Return (X, Y) of the center of cell containing provided text 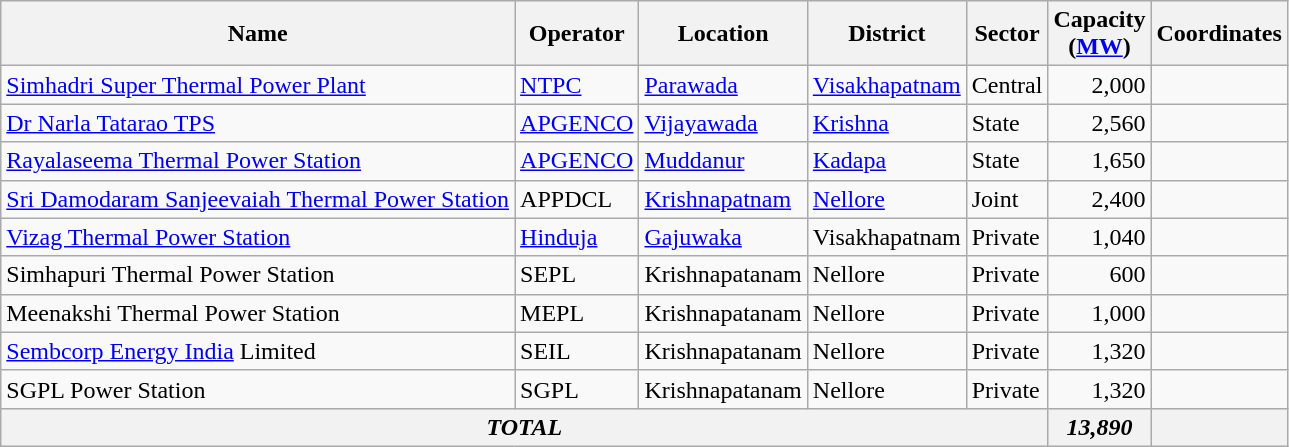
Meenakshi Thermal Power Station (258, 313)
Rayalaseema Thermal Power Station (258, 161)
Sector (1007, 34)
Sri Damodaram Sanjeevaiah Thermal Power Station (258, 199)
2,560 (1100, 123)
NTPC (577, 85)
Location (723, 34)
Simhadri Super Thermal Power Plant (258, 85)
Parawada (723, 85)
1,040 (1100, 237)
1,000 (1100, 313)
TOTAL (524, 427)
Gajuwaka (723, 237)
SEIL (577, 351)
13,890 (1100, 427)
Joint (1007, 199)
Sembcorp Energy India Limited (258, 351)
Vijayawada (723, 123)
Operator (577, 34)
1,650 (1100, 161)
SEPL (577, 275)
Capacity(MW) (1100, 34)
Muddanur (723, 161)
SGPL (577, 389)
District (886, 34)
Kadapa (886, 161)
Hinduja (577, 237)
MEPL (577, 313)
Central (1007, 85)
Name (258, 34)
2,400 (1100, 199)
SGPL Power Station (258, 389)
Krishna (886, 123)
APPDCL (577, 199)
Coordinates (1219, 34)
Krishnapatnam (723, 199)
Simhapuri Thermal Power Station (258, 275)
Vizag Thermal Power Station (258, 237)
600 (1100, 275)
2,000 (1100, 85)
Dr Narla Tatarao TPS (258, 123)
